Return the [X, Y] coordinate for the center point of the cell that contains the specified text.  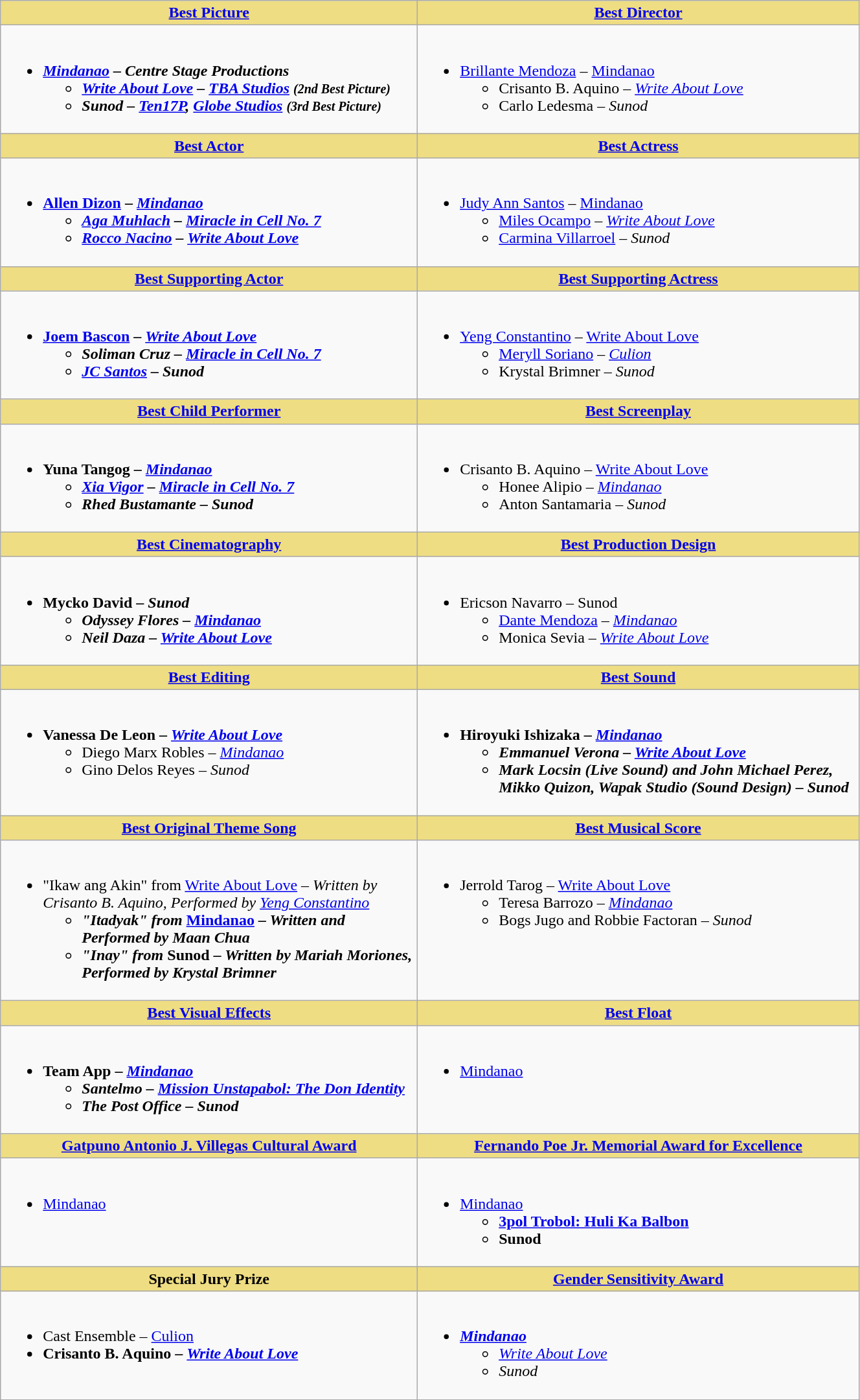
Best Director [639, 13]
Best Supporting Actor [209, 279]
Team App – MindanaoSantelmo – Mission Unstapabol: The Don IdentityThe Post Office – Sunod [209, 1079]
Yeng Constantino – Write About LoveMeryll Soriano – CulionKrystal Brimner – Sunod [639, 345]
Best Actor [209, 146]
Mycko David – SunodOdyssey Flores – MindanaoNeil Daza – Write About Love [209, 610]
Best Musical Score [639, 827]
Best Visual Effects [209, 1013]
Best Actress [639, 146]
Cast Ensemble – CulionCrisanto B. Aquino – Write About Love [209, 1345]
Joem Bascon – Write About LoveSoliman Cruz – Miracle in Cell No. 7JC Santos – Sunod [209, 345]
Mindanao3pol Trobol: Huli Ka BalbonSunod [639, 1213]
MindanaoWrite About LoveSunod [639, 1345]
Yuna Tangog – MindanaoXia Vigor – Miracle in Cell No. 7Rhed Bustamante – Sunod [209, 478]
Vanessa De Leon – Write About LoveDiego Marx Robles – MindanaoGino Delos Reyes – Sunod [209, 752]
Best Screenplay [639, 411]
Best Editing [209, 677]
Best Sound [639, 677]
Brillante Mendoza – MindanaoCrisanto B. Aquino – Write About LoveCarlo Ledesma – Sunod [639, 79]
Best Picture [209, 13]
Jerrold Tarog – Write About LoveTeresa Barrozo – MindanaoBogs Jugo and Robbie Factoran – Sunod [639, 921]
Best Child Performer [209, 411]
Judy Ann Santos – MindanaoMiles Ocampo – Write About LoveCarmina Villarroel – Sunod [639, 212]
Best Cinematography [209, 544]
Fernando Poe Jr. Memorial Award for Excellence [639, 1146]
Ericson Navarro – SunodDante Mendoza – MindanaoMonica Sevia – Write About Love [639, 610]
Crisanto B. Aquino – Write About LoveHonee Alipio – MindanaoAnton Santamaria – Sunod [639, 478]
Special Jury Prize [209, 1279]
Allen Dizon – MindanaoAga Muhlach – Miracle in Cell No. 7Rocco Nacino – Write About Love [209, 212]
Gatpuno Antonio J. Villegas Cultural Award [209, 1146]
Mindanao – Centre Stage ProductionsWrite About Love – TBA Studios (2nd Best Picture)Sunod – Ten17P, Globe Studios (3rd Best Picture) [209, 79]
Best Supporting Actress [639, 279]
Best Original Theme Song [209, 827]
Best Float [639, 1013]
Gender Sensitivity Award [639, 1279]
Best Production Design [639, 544]
